Return the [x, y] coordinate for the center point of the cell that contains the specified text.  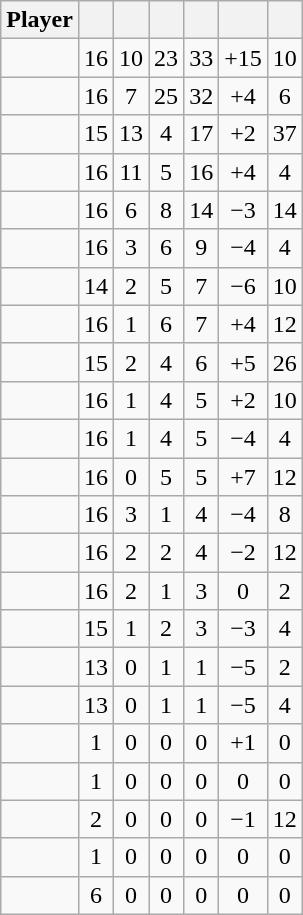
−1 [244, 819]
25 [166, 96]
+7 [244, 477]
17 [202, 134]
32 [202, 96]
23 [166, 58]
+15 [244, 58]
11 [132, 172]
37 [284, 134]
33 [202, 58]
+1 [244, 743]
−2 [244, 553]
+5 [244, 362]
Player [40, 20]
−6 [244, 286]
9 [202, 248]
26 [284, 362]
